Scan for the cell matching the given text and deliver its (X, Y) coordinate at center. 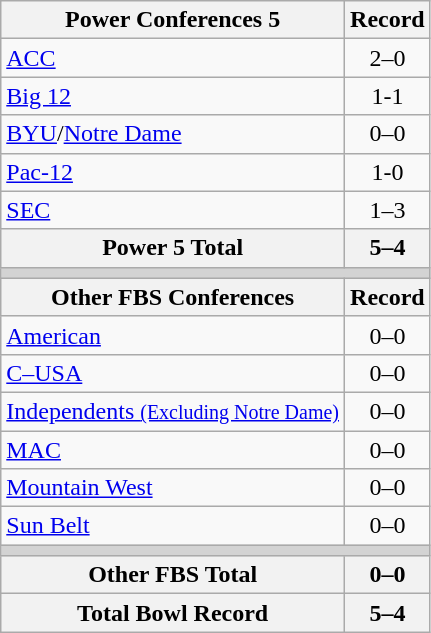
C–USA (173, 373)
Total Bowl Record (173, 613)
2–0 (388, 58)
Sun Belt (173, 526)
Pac-12 (173, 172)
Big 12 (173, 96)
1–3 (388, 210)
Independents (Excluding Notre Dame) (173, 411)
Other FBS Conferences (173, 297)
BYU/Notre Dame (173, 134)
ACC (173, 58)
1-0 (388, 172)
Mountain West (173, 488)
Other FBS Total (173, 575)
Power Conferences 5 (173, 20)
Power 5 Total (173, 248)
SEC (173, 210)
MAC (173, 449)
1-1 (388, 96)
American (173, 335)
